Find where the given text appears and provide that cell's center as [x, y] coordinate. 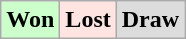
Won [30, 20]
Lost [88, 20]
Draw [150, 20]
